Scan for the cell matching the given text and deliver its (X, Y) coordinate at center. 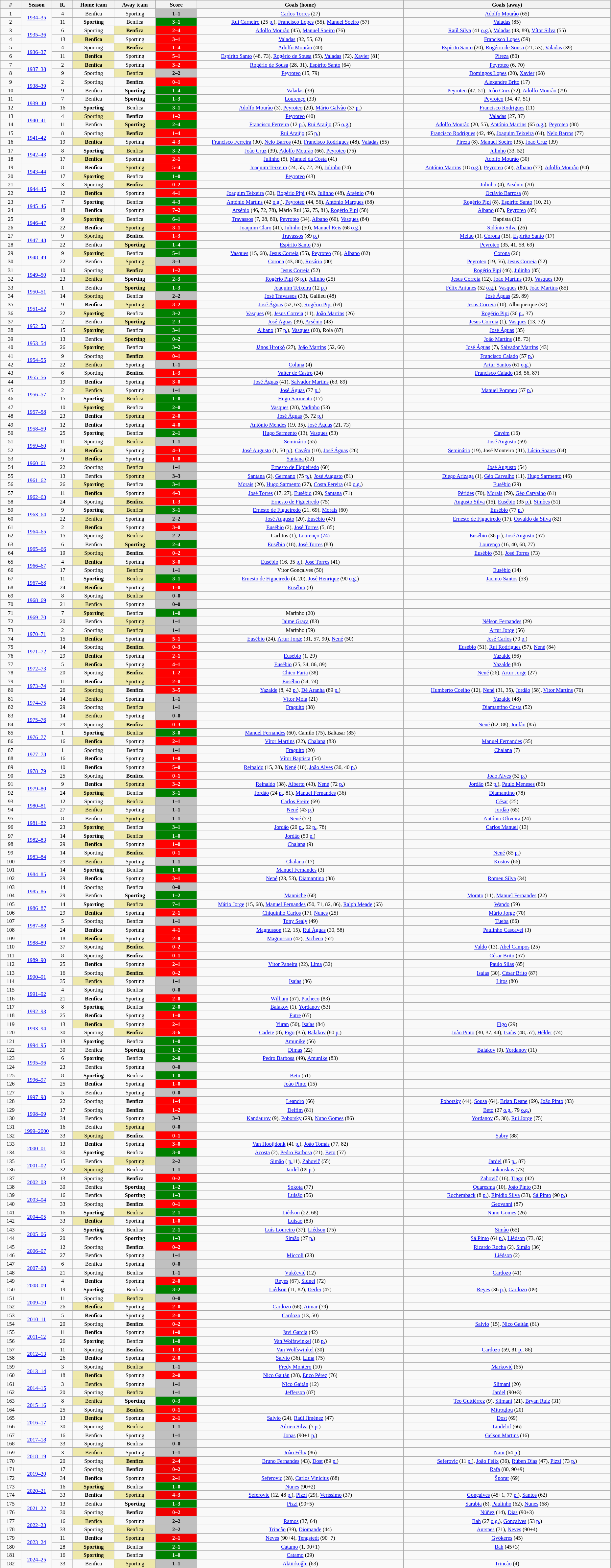
124 (11, 1066)
Humberto Coelho (12), Nené (31, 35), Jordão (58), Vítor Martins (70) (507, 690)
Valadas (27, 37) (507, 116)
Luisão (56) (300, 1195)
1979–80 (37, 788)
46 (11, 399)
Carlos Manuel (13) (507, 827)
104 (11, 895)
38 (11, 330)
56 (11, 484)
R. (62, 5)
48 (11, 416)
1964–65 (37, 531)
José Águas (7), Salvador Martins (43) (507, 347)
122 (11, 1049)
128 (11, 1101)
William (57), Pacheco (83) (300, 998)
1999–2000 (37, 1131)
Yazalde (84) (507, 664)
Marinho (20) (300, 613)
César (25) (507, 801)
João Alves (52 p.) (507, 775)
Manuel Fernandes (3) (300, 870)
Luisão (83) (300, 1221)
Arsénio (46, 72, 78), Mário Rui (52, 75, 81), Rogério Pipi (58) (300, 210)
António Mendes (19, 35), José Águas (21, 73) (300, 424)
1938–39 (37, 86)
1974–75 (37, 703)
Sá Pinto (64 p.), Liédson (73, 82) (507, 1238)
149 (11, 1281)
39 (11, 339)
Corona (26) (507, 253)
Carlos Freire (69) (300, 801)
Ramos (37, 64) (300, 1521)
111 (11, 955)
Paulinho Cascavel (3) (507, 930)
Jaime Graça (83) (300, 621)
Score (176, 5)
António Martins (18 o.g.), Peyroteo (50), Albano (77), Adolfo Mourão (84) (507, 167)
João Pinto (15) (300, 1084)
152 (11, 1306)
Simão (65) (507, 1229)
2004–05 (37, 1217)
José Travassos (33), Galileu (48) (300, 296)
2023–24 (37, 1542)
1993–94 (37, 1028)
António Martins (42 o.g.), Peyroteo (44, 56), António Marques (68) (300, 201)
Tueba (66) (507, 921)
49 (11, 424)
70 (11, 604)
146 (11, 1255)
41 (11, 356)
71 (11, 613)
Simão (27 p.) (300, 1238)
Adolfo Mourão (3), Peyroteo (20), Mário Galvão (37 p.) (300, 107)
Eusébio (18), José Torres (88) (300, 544)
Van Hooijdonk (41 p.), João Tomás (77, 82) (300, 1144)
César Brito (57) (507, 955)
Alexandre Brito (17) (507, 82)
Rui Araújo (65 p.) (300, 133)
Salvio (15), Nico Gaitán (61) (507, 1323)
Liédson (2) (507, 1255)
Espírito Santo (75) (300, 244)
Espírito Santo (20), Rogério de Sousa (21, 53), Valadas (39) (507, 47)
Manuel Pompeu (57 p.) (507, 390)
Magnusson (12, 15), Rui Águas (30, 58) (300, 930)
Nico Gaitán (12) (300, 1384)
Cadete (8), Figo (35), Balakov (80 p.) (300, 1032)
Jordão (20 p., 62 p., 78) (300, 827)
Nico Gaitán (28), Enzo Pérez (76) (300, 1375)
36 (11, 313)
Rogério Pipi (8 p.), Julinho (25) (300, 279)
1960–61 (37, 463)
Tony Sealy (49) (300, 921)
Marković (65) (507, 1367)
Peyroteo (19, 56), Jesus Correia (52) (507, 262)
Peyroteo (34, 47, 51) (507, 99)
Pireza (8), Manuel Soeiro (35), João Cruz (39) (507, 142)
79 (11, 681)
4–0 (176, 424)
62 (11, 536)
Eusébio (14) (507, 570)
182 (11, 1563)
181 (11, 1555)
Nuno Gomes (26) (507, 1212)
1986–87 (37, 908)
Vítor Baptista (54) (300, 758)
144 (11, 1238)
160 (11, 1375)
José Águas (35) (507, 330)
Van Wolfswinkel (18 p.) (300, 1341)
82 (11, 707)
Vítor Martins (22), Chalana (83) (300, 741)
2002–03 (37, 1182)
120 (11, 1032)
Pedro Barbosa (49), Amunike (83) (300, 1058)
Ernesto de Figueiredo (17), Osvaldo da Silva (82) (507, 518)
Eusébio (25, 34, 86, 89) (300, 664)
Jesus Correia (1), Vasques (13, 72) (507, 321)
Sarabia (8), Paulinho (62), Nunes (68) (507, 1504)
2014–15 (37, 1388)
168 (11, 1443)
1961–62 (37, 480)
1989–90 (37, 960)
Peyroteo (15, 79) (300, 73)
1965–66 (37, 549)
123 (11, 1058)
Joaquim Claro (41), Julinho (50), Manuel Reis (68 o.g.) (300, 227)
José Carlos (70 p.) (507, 638)
Jesus Correia (10), Albuquerque (32) (507, 304)
103 (11, 887)
Miccoli (23) (300, 1255)
Jordão (65) (507, 810)
Beto (27 o.g., 79 o.g.) (507, 1110)
Eusébio (36 p.), José Augusto (57) (507, 536)
Vasques (28), Vadinho (53) (300, 407)
Peyroteo (40) (300, 116)
7–2 (176, 210)
5–0 (176, 767)
Mário Jorge (70) (507, 912)
95 (11, 818)
105 (11, 904)
Carlos Torres (27) (300, 13)
173 (11, 1486)
Coluna (4) (300, 364)
Seferovic (12, 48 p.), Pizzi (29), Veríssimo (37) (300, 1495)
Dost (69) (507, 1418)
126 (11, 1084)
Nani (64 p.) (507, 1452)
Seminário (19), José Monteiro (81), Lúcio Soares (84) (507, 450)
Baptista (16) (507, 219)
1954–55 (37, 360)
1996–97 (37, 1080)
132 (11, 1135)
31 (11, 270)
117 (11, 1007)
150 (11, 1289)
129 (11, 1110)
1943–44 (37, 172)
121 (11, 1041)
Yuran (50), Isaías (84) (300, 1024)
Augusto Silva (15), Eusébio (35 p.), Simões (51) (507, 501)
Adolfo Mourão (20, 55), António Martins (65 o.g.), Peyroteo (88) (507, 125)
Futre (65) (300, 1015)
156 (11, 1341)
147 (11, 1264)
Jankauskas (73) (507, 1169)
Artur Jorge (56) (507, 630)
Pizzi (90+5) (300, 1504)
Bruno Fernandes (43), Dost (89 p.) (300, 1461)
Chalana (17) (300, 861)
1995–96 (37, 1062)
143 (11, 1229)
Figo (29) (507, 1024)
1998–99 (37, 1114)
102 (11, 878)
Adrien Silva (5 p.) (300, 1426)
Nené (77) (300, 818)
Rochemback (8 p.), Elpídio Silva (33), Sá Pinto (90 p.) (507, 1195)
1934–35 (37, 17)
141 (11, 1212)
1975–76 (37, 720)
Nené (82, 88), Jordão (85) (507, 724)
1936–37 (37, 52)
118 (11, 1015)
139 (11, 1195)
Morais (20), Hugo Sarmento (27), Costa Pereira (40 o.g.) (300, 484)
Isaías (86) (300, 981)
42 (11, 364)
Rogério de Sousa (28, 31), Espírito Santo (64) (300, 64)
84 (11, 724)
1937–38 (37, 69)
Eusébio (24), Artur Jorge (31, 57, 90), Nené (50) (300, 638)
João Martins (18, 73) (507, 339)
176 (11, 1512)
Melão (1), Corona (15), Espírito Santo (17) (507, 236)
2003–04 (37, 1199)
177 (11, 1521)
Diamantino Costa (52) (507, 707)
Poborsky (44), Sousa (64), Brian Deane (69), João Pinto (83) (507, 1101)
Diamantino (78) (507, 792)
Season (37, 5)
Slimani (20) (507, 1384)
Francisco Calado (57 p.) (507, 356)
Away team (135, 5)
Mitroglou (20) (507, 1409)
83 (11, 715)
João Félix (86) (300, 1452)
94 (11, 810)
1949–50 (37, 274)
José Augusto (20), Eusébio (47) (300, 518)
Teo Guttiérrez (9), Slimani (21), Bryan Ruiz (31) (507, 1401)
Jefferson (87) (300, 1392)
Nené (85 p.) (507, 853)
Kostov (66) (507, 861)
72 (11, 621)
7–1 (176, 904)
178 (11, 1529)
Vasques (9), Jesus Correia (11), João Martins (26) (300, 313)
1946–47 (37, 223)
138 (11, 1186)
63 (11, 544)
1955–56 (37, 377)
Travassos (7, 28, 80), Peyroteo (34), Albano (60), Vasques (84) (300, 219)
87 (11, 750)
175 (11, 1504)
Núñez (14), Dias (90+3) (507, 1512)
161 (11, 1384)
Geovanni (87) (507, 1204)
Joaquim Teixeira (12 p.) (300, 287)
66 (11, 570)
Wando (59) (507, 904)
151 (11, 1298)
2008–09 (37, 1285)
112 (11, 964)
43 (11, 373)
110 (11, 947)
107 (11, 921)
Salvio (24), Raúl Jiménez (47) (300, 1418)
Yordanov (5, 38), Rui Jorge (75) (507, 1118)
180 (11, 1546)
50 (11, 433)
Reyes (67), Sidnei (72) (300, 1281)
68 (11, 587)
Peyroteo (47, 51), João Cruz (72), Adolfo Mourão (79) (507, 90)
64 (11, 553)
Félix Antunes (52 o.g.), Vasques (80), João Martins (85) (507, 287)
José Águas (52, 63), Rogério Pipi (69) (300, 304)
2006–07 (37, 1251)
108 (11, 930)
47 (11, 407)
1962–63 (37, 497)
Manuel Fernandes (60), Camilo (75), Baltasar (85) (300, 733)
1981–82 (37, 823)
Catamo (29) (300, 1555)
Goals (home) (300, 5)
97 (11, 835)
Chalana (9) (300, 844)
169 (11, 1452)
Neves (90+4), Tengstedt (90+7) (300, 1538)
Jardel (89 p.) (300, 1169)
166 (11, 1426)
Magnusson (42), Pacheco (62) (300, 938)
92 (11, 792)
1997–98 (37, 1097)
Peyroteo (43) (300, 176)
78 (11, 673)
2009–10 (37, 1302)
Travassos (89 p.) (300, 236)
Delfim (81) (300, 1110)
52 (11, 450)
Lourenço (33) (300, 99)
Eusébio (16, 35 p.), José Torres (41) (300, 561)
Cardozo (13, 50) (300, 1315)
Jordão (52 p.), Paulo Meneses (86) (507, 784)
Amunike (56) (300, 1041)
2005–06 (37, 1234)
99 (11, 853)
2015–16 (37, 1405)
Valadas (32, 55, 62) (300, 39)
45 (11, 390)
Rui Carneiro (25 p.), Francisco Lopes (55), Manuel Soeiro (57) (300, 22)
Eusébio (53), José Torres (73) (507, 553)
1940–41 (37, 120)
98 (11, 844)
Gelson Martins (16) (507, 1435)
Ricardo Rocha (2), Simão (36) (507, 1247)
Jesus Correia (12), João Martins (19), Vasques (30) (507, 279)
125 (11, 1075)
Eusébio (2), José Torres (5, 85) (300, 527)
1988–89 (37, 943)
158 (11, 1358)
Cardozo (41) (507, 1272)
Manuel Fernandes (35) (507, 741)
145 (11, 1247)
Ernesto de Figueiredo (75) (300, 501)
54 (11, 467)
172 (11, 1478)
6–1 (176, 219)
2018–19 (37, 1456)
1967–68 (37, 583)
Ernesto de Figueiredo (4, 20), José Henrique (90 o.g.) (300, 578)
Fredy Montero (10) (300, 1367)
Dimas (22) (300, 1049)
164 (11, 1409)
106 (11, 912)
Home team (94, 5)
Peyroteo (35, 41, 58, 69) (507, 244)
Quaresma (10), João Pinto (33) (507, 1186)
1973–74 (37, 686)
113 (11, 972)
69 (11, 596)
2024–25 (37, 1559)
1957–58 (37, 411)
Jordão (50 p.) (300, 835)
1987–88 (37, 925)
67 (11, 578)
57 (11, 493)
Beto (51) (300, 1075)
155 (11, 1332)
Francisco Calado (18, 56, 87) (507, 373)
João Pinto (30, 37, 44), Isaías (48, 57), Hélder (74) (507, 1032)
Octávio Barrosa (8) (507, 193)
76 (11, 656)
157 (11, 1349)
142 (11, 1221)
1983–84 (37, 857)
1956–57 (37, 394)
Seferovic (28), Carlos Vinícius (88) (300, 1478)
Jonas (90+1 p.) (300, 1435)
2022–23 (37, 1525)
171 (11, 1469)
Romeu Silva (34) (507, 878)
90 (11, 775)
Trincão (4) (507, 1563)
Zahovič (16), Tiago (42) (507, 1178)
Eusébio (29) (507, 484)
Eusébio (8) (300, 587)
1977–78 (37, 754)
2021–22 (37, 1508)
140 (11, 1204)
Valadas (38) (300, 90)
José Águas (39), Arsénio (43) (300, 321)
165 (11, 1418)
Ernesto de Figueiredo (21, 69), Morais (60) (300, 510)
1976–77 (37, 737)
2000–01 (37, 1148)
Seminário (55) (300, 441)
1969–70 (37, 617)
Fraguito (38) (300, 707)
Rafa (80, 90+9) (507, 1469)
Artur Santos (61 o.g.) (507, 364)
Cardozo (59, 81 p., 86) (507, 1349)
137 (11, 1178)
115 (11, 990)
Domingos Lopes (20), Xavier (68) (507, 73)
Trincão (39), Diomande (44) (300, 1529)
Jacinto Santos (53) (507, 578)
2016–17 (37, 1422)
Luís Loureiro (37), Liédson (75) (300, 1229)
Paulo Silas (85) (507, 964)
116 (11, 998)
Balakov (9), Yordanov (11) (507, 1049)
Vukčević (12) (300, 1272)
Adolfo Mourão (40) (300, 47)
1990–91 (37, 977)
1942–43 (37, 154)
Adolfo Mourão (30) (507, 159)
1935–36 (37, 35)
167 (11, 1435)
Vítor Móia (21) (300, 698)
1958–59 (37, 429)
Chiquinho Carlos (17), Nunes (25) (300, 912)
José Águas (29, 89) (507, 296)
Vítor Gonçalves (50) (300, 570)
1982–83 (37, 840)
1972–73 (37, 668)
1984–85 (37, 874)
Kandaurov (9), Poborsky (29), Nuno Gomes (86) (300, 1118)
154 (11, 1323)
162 (11, 1392)
Isaías (30), César Brito (87) (507, 972)
Gyökeres (45) (507, 1538)
Aktürkoğlu (63) (300, 1563)
Yazalde (8, 42 p.), Dé Aranha (89 p.) (300, 690)
Adolfo Mourão (45), Manuel Soeiro (76) (300, 30)
101 (11, 870)
José Águas (77 p.) (300, 390)
Adolfo Mourão (65) (507, 13)
Santana (22) (300, 458)
1978–79 (37, 771)
134 (11, 1152)
1950–51 (37, 292)
73 (11, 630)
Nélson Fernandes (29) (507, 621)
Jesus Correia (52) (300, 270)
Nené (23, 53), Diamantino (88) (300, 878)
Sabry (88) (507, 1135)
Manniche (60) (300, 895)
Albano (37 p.), Vasques (60), Rola (87) (300, 330)
148 (11, 1272)
José Águas (41), Salvador Martins (63, 89) (300, 382)
Hugo Sarmento (17) (300, 399)
Raúl Silva (41 o.g.), Valadas (43, 89), Vítor Silva (55) (507, 30)
Reinaldo (38), Alberto (43), Nené (72 p.) (300, 784)
130 (11, 1118)
Valadas (85) (507, 22)
Eusébio (1, 29) (300, 656)
135 (11, 1161)
1947–48 (37, 240)
2007–08 (37, 1268)
136 (11, 1169)
Litos (80) (507, 981)
1944–45 (37, 189)
Cardozo (68), Aimar (79) (300, 1306)
61 (11, 527)
Rogério Pipi (8), Espírito Santo (10, 21) (507, 201)
1994–95 (37, 1045)
2013–14 (37, 1371)
Francisco Lopes (59) (507, 39)
1991–92 (37, 994)
86 (11, 741)
António Oliveira (24) (507, 818)
74 (11, 638)
Lindelöf (66) (507, 1426)
2017–18 (37, 1439)
Nené (26), Artur Jorge (27) (507, 673)
65 (11, 561)
Nené (43 p.) (300, 810)
88 (11, 758)
44 (11, 382)
1948–49 (37, 257)
Chico Faria (38) (300, 673)
Catamo (1, 90+1) (300, 1546)
1970–71 (37, 634)
Pireza (80) (507, 56)
3–5 (176, 690)
Sokota (77) (300, 1186)
Simão ( p.11), Zahovič (55) (300, 1161)
Francisco Ferreira (30), Nelo Barros (43), Francisco Rodrigues (48), Valadas (55) (300, 142)
100 (11, 861)
59 (11, 510)
Eusébio (51), Rui Rodrigues (57), Nené (84) (507, 647)
Šporar (69) (507, 1478)
Bah (27 o.g.), Gonçalves (53 p.) (507, 1521)
109 (11, 938)
3–6 (176, 1032)
89 (11, 767)
2010–11 (37, 1319)
119 (11, 1024)
1980–81 (37, 806)
Balakov (1), Yordanov (53) (300, 1007)
José Águas (5, 72 p.) (300, 416)
53 (11, 458)
Mário Jorge (15, 68), Manuel Fernandes (50, 71, 82, 86), Ralph Meade (65) (300, 904)
Seferovic (11 p.), João Félix (36), Rúben Dias (47), Pizzi (73 p.) (507, 1461)
Jordão (24 p., 81), Manuel Fernandes (36) (300, 792)
179 (11, 1538)
Diego Arizaga (1), Géo Carvalho (11), Hugo Sarmento (46) (507, 476)
José Augusto (59) (507, 441)
1951–52 (37, 309)
Santana (2), Germano (75 p.), José Augusto (81) (300, 476)
75 (11, 647)
Marinho (59) (300, 630)
85 (11, 733)
Bah (45+3) (507, 1546)
Albano (67), Peyroteo (85) (507, 210)
1945–46 (37, 206)
77 (11, 664)
Julinho (5), Manuel da Costa (41) (300, 159)
Jardel (85 p., 87) (507, 1161)
José Torres (17, 27), Eusébio (29), Santana (71) (300, 493)
58 (11, 501)
Morato (11), Manuel Fernandes (22) (507, 895)
60 (11, 518)
José Augusto (54) (507, 467)
1941–42 (37, 137)
1959–60 (37, 446)
2012–13 (37, 1354)
Rogério Pipi (36 p., 37) (507, 313)
1963–64 (37, 514)
Leandro (66) (300, 1101)
2011–12 (37, 1336)
Hugo Sarmento (13), Vasques (53) (300, 433)
127 (11, 1092)
Francisco Ferreira (12 p.), Rui Araújo (75 o.g.) (300, 125)
40 (11, 347)
Valter de Castro (24) (300, 373)
Ernesto de Figueiredo (60) (300, 467)
Eusébio (77 p.) (507, 510)
131 (11, 1127)
Van Wolfswinkel (30) (300, 1349)
1966–67 (37, 566)
1939–40 (37, 103)
96 (11, 827)
Julinho (4), Arsénio (70) (507, 184)
Valdo (13), Abel Campos (25) (507, 947)
5–4 (176, 167)
Yazalde (56) (507, 656)
80 (11, 690)
114 (11, 981)
91 (11, 784)
Jardel (90+3) (507, 1392)
1971–72 (37, 651)
55 (11, 476)
Salvio (36), Lima (75) (300, 1358)
Francisco Rodrigues (42, 49), Joaquim Teixeira (64), Nelo Barros (77) (507, 133)
Yazalde (48) (507, 698)
Eusébio (54, 74) (300, 681)
2001–02 (37, 1165)
Goals (away) (507, 5)
Acosta (2), Pedro Barbosa (21), Beto (57) (300, 1152)
1968–69 (37, 600)
Cavém (16) (507, 433)
Joaquim Teixeira (32), Rogério Pipi (42), Julinho (48), Arsénio (74) (300, 193)
Liédson (22, 68) (300, 1212)
163 (11, 1401)
Pérides (70), Morais (79), Géo Carvalho (81) (507, 493)
1992–93 (37, 1011)
János Hrotkó (27), João Martins (52, 66) (300, 347)
2019–20 (37, 1473)
174 (11, 1495)
Francisco Rodrigues (11) (507, 107)
133 (11, 1144)
2020–21 (37, 1491)
153 (11, 1315)
Reyes (36 p.), Cardozo (89) (507, 1289)
# (11, 5)
Nunes (90+2) (300, 1486)
1953–54 (37, 343)
170 (11, 1461)
1952–53 (37, 326)
Chalana (7) (507, 750)
Carlitos (1), Lourenço (74) (300, 536)
Gonçalves (45+1, 77 p.), Santos (62) (507, 1495)
Liédson (11, 82), Derlei (47) (300, 1289)
Vítor Paneira (22), Lima (32) (300, 964)
Joaquim Teixeira (24, 55, 72, 79), Julinho (74) (300, 167)
José Augusto (1, 50 p.), Cavém (10), José Águas (26) (300, 450)
81 (11, 698)
Vasques (15, 68), Jesus Correia (55), Peyroteo (76), Albano (82) (300, 253)
Julinho (33, 52) (507, 150)
Peyroteo (6, 70) (507, 64)
Lourenço (16, 40, 68, 77) (507, 544)
Corona (43, 88), Rosário (80) (300, 262)
Sidónio Silva (26) (507, 227)
João Cruz (39), Adolfo Mourão (66), Peyroteo (75) (300, 150)
Reinaldo (15, 28), Nené (18), João Alves (30, 40 p.) (300, 767)
Javi García (42) (300, 1332)
Aursnes (71), Neves (90+4) (507, 1529)
159 (11, 1367)
51 (11, 441)
Fraguito (20) (300, 750)
1985–86 (37, 891)
Rogério Pipi (46), Julinho (85) (507, 270)
Espírito Santo (48, 73), Rogério de Sousa (55), Valadas (72), Xavier (81) (300, 56)
93 (11, 801)
